Extract the (X, Y) coordinate from the center of the cell holding the provided text.  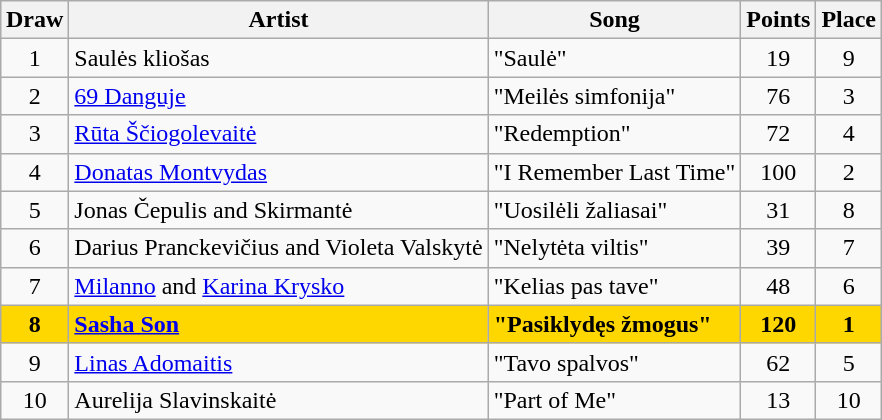
13 (778, 400)
62 (778, 362)
Draw (34, 20)
120 (778, 324)
"Part of Me" (614, 400)
48 (778, 286)
Rūta Ščiogolevaitė (278, 134)
Darius Pranckevičius and Violeta Valskytė (278, 248)
"I Remember Last Time" (614, 172)
19 (778, 58)
100 (778, 172)
Donatas Montvydas (278, 172)
"Saulė" (614, 58)
Saulės kliošas (278, 58)
Place (849, 20)
Milanno and Karina Krysko (278, 286)
Jonas Čepulis and Skirmantė (278, 210)
Sasha Son (278, 324)
69 Danguje (278, 96)
72 (778, 134)
Song (614, 20)
Points (778, 20)
Linas Adomaitis (278, 362)
31 (778, 210)
76 (778, 96)
"Pasiklydęs žmogus" (614, 324)
"Meilės simfonija" (614, 96)
"Redemption" (614, 134)
39 (778, 248)
"Kelias pas tave" (614, 286)
"Uosilėli žaliasai" (614, 210)
"Tavo spalvos" (614, 362)
Artist (278, 20)
"Nelytėta viltis" (614, 248)
Aurelija Slavinskaitė (278, 400)
